Determine the (X, Y) coordinate at the center of the cell enclosing the given text.  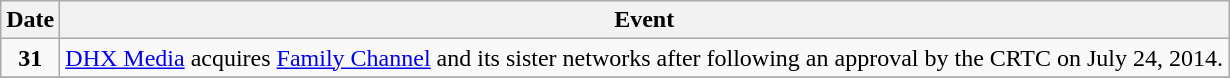
Date (30, 20)
31 (30, 58)
DHX Media acquires Family Channel and its sister networks after following an approval by the CRTC on July 24, 2014. (644, 58)
Event (644, 20)
